For the text-containing cell, return its midpoint in [X, Y] coordinate format. 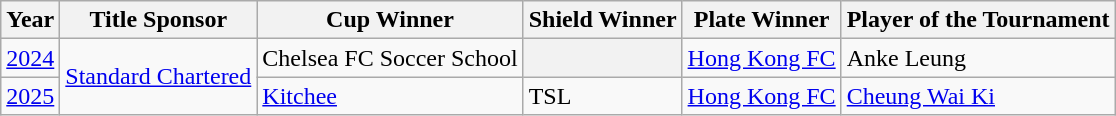
Year [30, 20]
Player of the Tournament [978, 20]
TSL [602, 96]
Shield Winner [602, 20]
2025 [30, 96]
Cup Winner [390, 20]
Title Sponsor [158, 20]
Standard Chartered [158, 77]
Cheung Wai Ki [978, 96]
Chelsea FC Soccer School [390, 58]
Plate Winner [762, 20]
2024 [30, 58]
Kitchee [390, 96]
Anke Leung [978, 58]
